Locate the cell with the specified text and output its [X, Y] center coordinate. 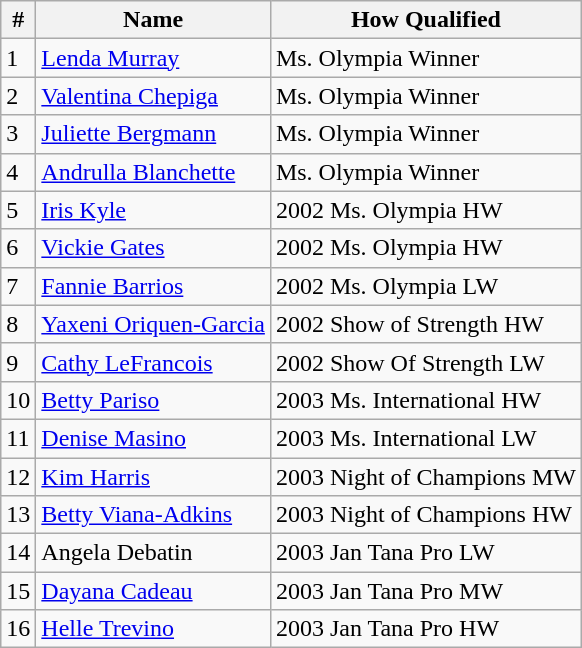
2003 Ms. International LW [426, 438]
Iris Kyle [154, 210]
Cathy LeFrancois [154, 362]
Angela Debatin [154, 553]
Kim Harris [154, 477]
Betty Pariso [154, 400]
9 [18, 362]
1 [18, 58]
Helle Trevino [154, 629]
2003 Jan Tana Pro MW [426, 591]
2002 Show of Strength HW [426, 324]
How Qualified [426, 20]
2003 Night of Champions MW [426, 477]
Vickie Gates [154, 248]
Name [154, 20]
Denise Masino [154, 438]
13 [18, 515]
Yaxeni Oriquen-Garcia [154, 324]
4 [18, 172]
Juliette Bergmann [154, 134]
Betty Viana-Adkins [154, 515]
12 [18, 477]
2003 Jan Tana Pro HW [426, 629]
3 [18, 134]
11 [18, 438]
2002 Show Of Strength LW [426, 362]
5 [18, 210]
2003 Ms. International HW [426, 400]
Valentina Chepiga [154, 96]
14 [18, 553]
# [18, 20]
6 [18, 248]
Andrulla Blanchette [154, 172]
Dayana Cadeau [154, 591]
2002 Ms. Olympia LW [426, 286]
2003 Night of Champions HW [426, 515]
8 [18, 324]
15 [18, 591]
2003 Jan Tana Pro LW [426, 553]
Lenda Murray [154, 58]
10 [18, 400]
7 [18, 286]
2 [18, 96]
Fannie Barrios [154, 286]
16 [18, 629]
